Pinpoint the cell where the given text exists, returning its [x, y] midpoint coordinate. 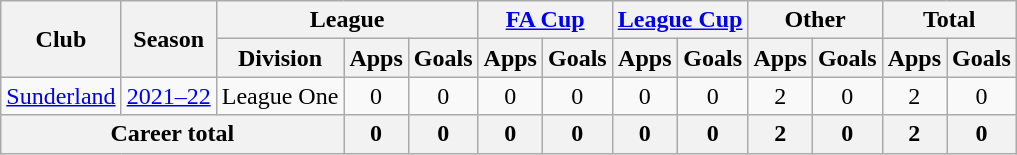
Career total [172, 134]
League [347, 20]
Total [949, 20]
Club [61, 39]
Division [280, 58]
League Cup [680, 20]
Sunderland [61, 96]
League One [280, 96]
Season [168, 39]
2021–22 [168, 96]
Other [815, 20]
FA Cup [545, 20]
